Find where the given text appears and provide that cell's center as (x, y) coordinate. 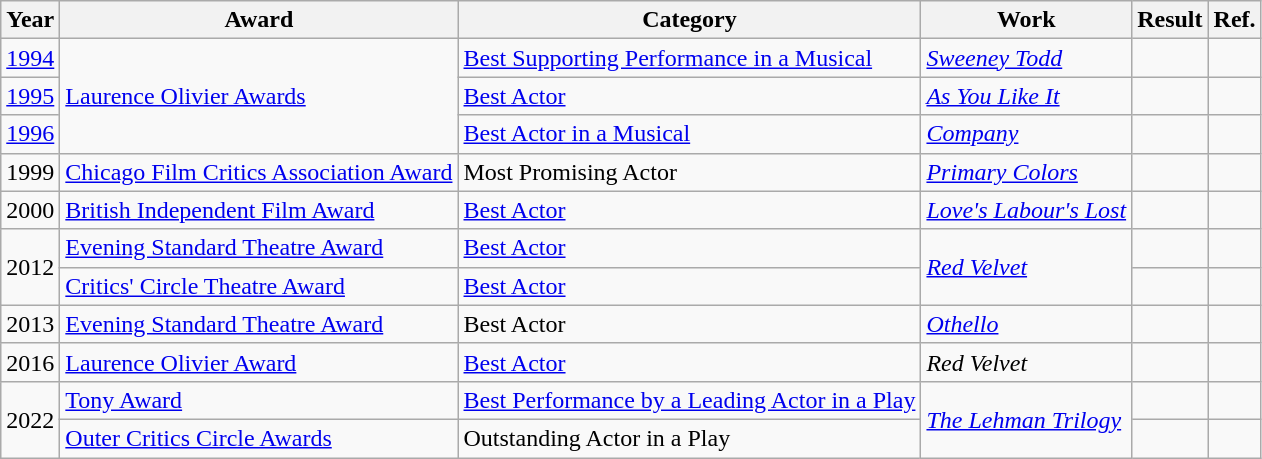
Work (1026, 20)
Critics' Circle Theatre Award (259, 286)
2022 (30, 419)
Ref. (1234, 20)
Laurence Olivier Award (259, 362)
The Lehman Trilogy (1026, 419)
1994 (30, 58)
2000 (30, 210)
Year (30, 20)
Best Actor in a Musical (690, 134)
British Independent Film Award (259, 210)
2016 (30, 362)
Laurence Olivier Awards (259, 96)
Othello (1026, 324)
Best Performance by a Leading Actor in a Play (690, 400)
2013 (30, 324)
Outstanding Actor in a Play (690, 438)
Love's Labour's Lost (1026, 210)
Company (1026, 134)
Chicago Film Critics Association Award (259, 172)
Outer Critics Circle Awards (259, 438)
Most Promising Actor (690, 172)
1996 (30, 134)
As You Like It (1026, 96)
Best Supporting Performance in a Musical (690, 58)
Award (259, 20)
2012 (30, 267)
Sweeney Todd (1026, 58)
Result (1170, 20)
1999 (30, 172)
Category (690, 20)
Tony Award (259, 400)
Primary Colors (1026, 172)
1995 (30, 96)
